Output the [x, y] coordinate of the center of the cell containing the given text.  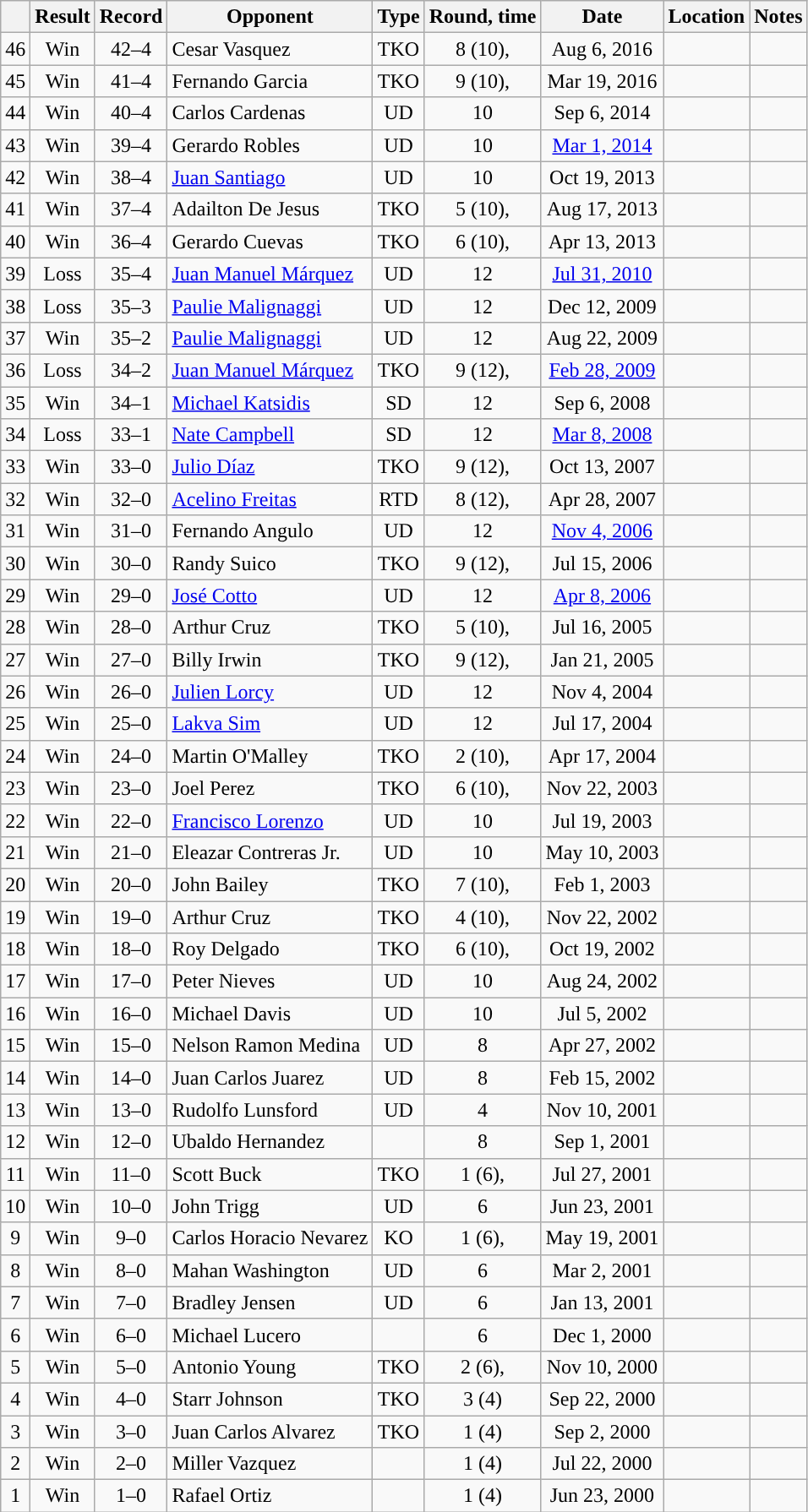
Michael Davis [270, 1014]
Feb 15, 2002 [602, 1078]
32 [15, 499]
Record [131, 17]
34–1 [131, 403]
Ubaldo Hernandez [270, 1142]
37 [15, 338]
Roy Delgado [270, 949]
45 [15, 81]
Gerardo Cuevas [270, 242]
Rudolfo Lunsford [270, 1110]
Sep 2, 2000 [602, 1432]
Sep 6, 2014 [602, 113]
Jul 15, 2006 [602, 563]
Apr 28, 2007 [602, 499]
35–3 [131, 306]
46 [15, 49]
3 [15, 1432]
Apr 27, 2002 [602, 1046]
Miller Vazquez [270, 1464]
24–0 [131, 756]
RTD [399, 499]
Michael Katsidis [270, 403]
34–2 [131, 370]
Aug 22, 2009 [602, 338]
41 [15, 209]
35–2 [131, 338]
28 [15, 628]
25–0 [131, 724]
42 [15, 177]
Apr 8, 2006 [602, 596]
16 [15, 1014]
Carlos Horacio Nevarez [270, 1238]
Oct 19, 2013 [602, 177]
Bradley Jensen [270, 1303]
Location [707, 17]
Result [63, 17]
Nov 22, 2002 [602, 916]
1 [15, 1496]
KO [399, 1238]
Round, time [483, 17]
Jul 27, 2001 [602, 1174]
26 [15, 692]
38 [15, 306]
Juan Carlos Alvarez [270, 1432]
2–0 [131, 1464]
Jan 13, 2001 [602, 1303]
14–0 [131, 1078]
Aug 24, 2002 [602, 982]
25 [15, 724]
Rafael Ortiz [270, 1496]
Lakva Sim [270, 724]
3–0 [131, 1432]
Juan Santiago [270, 177]
7 [15, 1303]
21 [15, 852]
Juan Carlos Juarez [270, 1078]
Apr 13, 2013 [602, 242]
24 [15, 756]
Fernando Garcia [270, 81]
14 [15, 1078]
Jan 21, 2005 [602, 660]
35–4 [131, 274]
15–0 [131, 1046]
13 [15, 1110]
30–0 [131, 563]
2 (10), [483, 756]
34 [15, 435]
Jun 23, 2000 [602, 1496]
Julien Lorcy [270, 692]
Carlos Cardenas [270, 113]
Nov 4, 2004 [602, 692]
Nov 22, 2003 [602, 788]
9 (10), [483, 81]
Jun 23, 2001 [602, 1206]
May 19, 2001 [602, 1238]
1–0 [131, 1496]
13–0 [131, 1110]
Antonio Young [270, 1367]
32–0 [131, 499]
36 [15, 370]
31 [15, 531]
22–0 [131, 820]
John Trigg [270, 1206]
Jul 22, 2000 [602, 1464]
17–0 [131, 982]
Martin O'Malley [270, 756]
Jul 31, 2010 [602, 274]
Mahan Washington [270, 1270]
18–0 [131, 949]
Nelson Ramon Medina [270, 1046]
Opponent [270, 17]
17 [15, 982]
29 [15, 596]
Nov 10, 2001 [602, 1110]
Oct 19, 2002 [602, 949]
33–0 [131, 467]
39 [15, 274]
30 [15, 563]
20–0 [131, 884]
12–0 [131, 1142]
Jul 19, 2003 [602, 820]
Mar 19, 2016 [602, 81]
Francisco Lorenzo [270, 820]
3 (4) [483, 1399]
Mar 2, 2001 [602, 1270]
11 [15, 1174]
Type [399, 17]
6–0 [131, 1335]
John Bailey [270, 884]
42–4 [131, 49]
Apr 17, 2004 [602, 756]
Scott Buck [270, 1174]
23–0 [131, 788]
33–1 [131, 435]
43 [15, 145]
Feb 1, 2003 [602, 884]
8 (10), [483, 49]
19 [15, 916]
37–4 [131, 209]
9 [15, 1238]
Acelino Freitas [270, 499]
Peter Nieves [270, 982]
Feb 28, 2009 [602, 370]
40–4 [131, 113]
33 [15, 467]
Mar 1, 2014 [602, 145]
40 [15, 242]
Notes [778, 17]
Mar 8, 2008 [602, 435]
Billy Irwin [270, 660]
39–4 [131, 145]
19–0 [131, 916]
7 (10), [483, 884]
29–0 [131, 596]
35 [15, 403]
11–0 [131, 1174]
28–0 [131, 628]
27 [15, 660]
2 [15, 1464]
10–0 [131, 1206]
Michael Lucero [270, 1335]
41–4 [131, 81]
21–0 [131, 852]
8–0 [131, 1270]
4–0 [131, 1399]
4 (10), [483, 916]
18 [15, 949]
8 (12), [483, 499]
Sep 22, 2000 [602, 1399]
7–0 [131, 1303]
31–0 [131, 531]
Jul 5, 2002 [602, 1014]
Jul 17, 2004 [602, 724]
2 (6), [483, 1367]
Date [602, 17]
Dec 12, 2009 [602, 306]
Randy Suico [270, 563]
15 [15, 1046]
May 10, 2003 [602, 852]
Aug 6, 2016 [602, 49]
5–0 [131, 1367]
Sep 1, 2001 [602, 1142]
38–4 [131, 177]
Nov 4, 2006 [602, 531]
Jul 16, 2005 [602, 628]
Julio Díaz [270, 467]
Dec 1, 2000 [602, 1335]
16–0 [131, 1014]
Starr Johnson [270, 1399]
Nov 10, 2000 [602, 1367]
36–4 [131, 242]
Fernando Angulo [270, 531]
44 [15, 113]
Oct 13, 2007 [602, 467]
Adailton De Jesus [270, 209]
20 [15, 884]
27–0 [131, 660]
Aug 17, 2013 [602, 209]
Eleazar Contreras Jr. [270, 852]
Joel Perez [270, 788]
26–0 [131, 692]
22 [15, 820]
9–0 [131, 1238]
José Cotto [270, 596]
Nate Campbell [270, 435]
23 [15, 788]
Sep 6, 2008 [602, 403]
Cesar Vasquez [270, 49]
Gerardo Robles [270, 145]
5 [15, 1367]
